Capture the cell that displays the provided text and extract its (x, y) central coordinate. 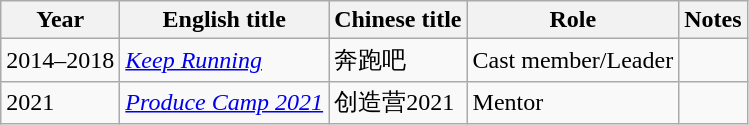
English title (224, 20)
Cast member/Leader (573, 60)
Keep Running (224, 60)
奔跑吧 (398, 60)
2014–2018 (60, 60)
Notes (713, 20)
Role (573, 20)
创造营2021 (398, 102)
2021 (60, 102)
Mentor (573, 102)
Produce Camp 2021 (224, 102)
Year (60, 20)
Chinese title (398, 20)
